Extract the (X, Y) coordinate from the center of the cell holding the provided text.  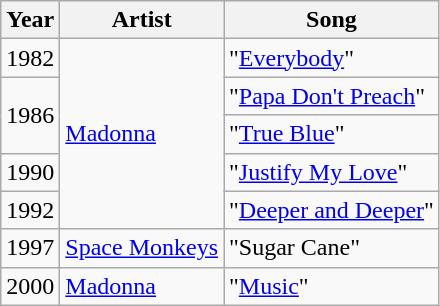
"Papa Don't Preach" (332, 96)
"Music" (332, 286)
Artist (142, 20)
1982 (30, 58)
"True Blue" (332, 134)
"Everybody" (332, 58)
1992 (30, 210)
"Deeper and Deeper" (332, 210)
"Justify My Love" (332, 172)
1986 (30, 115)
Song (332, 20)
"Sugar Cane" (332, 248)
Year (30, 20)
Space Monkeys (142, 248)
1997 (30, 248)
1990 (30, 172)
2000 (30, 286)
